For the text-containing cell, return its midpoint in [x, y] coordinate format. 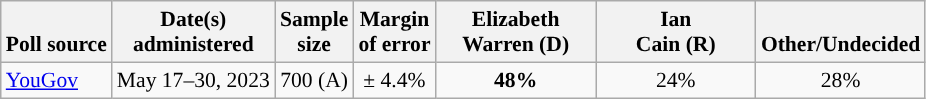
28% [841, 80]
YouGov [56, 80]
Date(s)administered [194, 32]
IanCain (R) [676, 32]
ElizabethWarren (D) [516, 32]
700 (A) [314, 80]
Poll source [56, 32]
± 4.4% [394, 80]
May 17–30, 2023 [194, 80]
Samplesize [314, 32]
24% [676, 80]
Marginof error [394, 32]
Other/Undecided [841, 32]
48% [516, 80]
